Identify which cell holds the provided text, then report its (x, y) central coordinate. 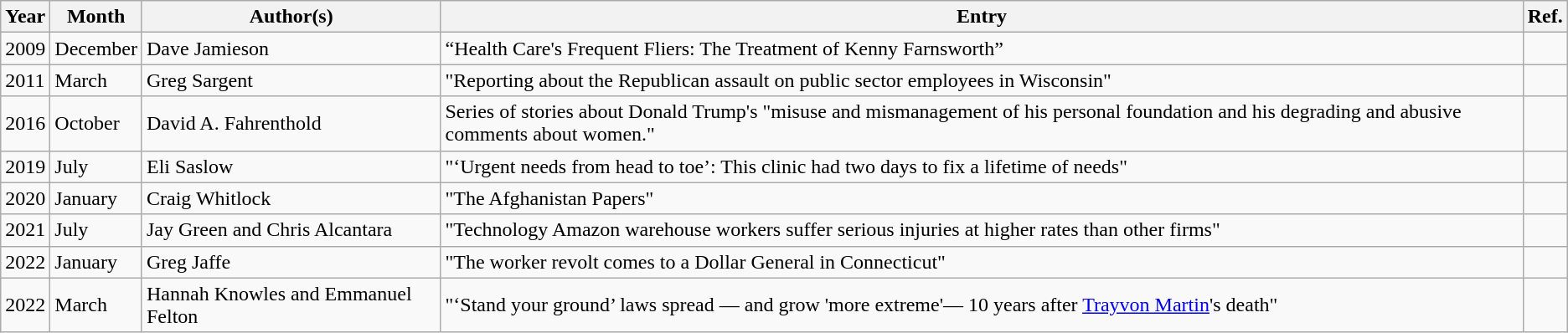
"Technology Amazon warehouse workers suffer serious injuries at higher rates than other firms" (982, 230)
2020 (25, 198)
Jay Green and Chris Alcantara (291, 230)
2016 (25, 124)
David A. Fahrenthold (291, 124)
Eli Saslow (291, 166)
Series of stories about Donald Trump's "misuse and mismanagement of his personal foundation and his degrading and abusive comments about women." (982, 124)
2009 (25, 49)
“Health Care's Frequent Fliers: The Treatment of Kenny Farnsworth” (982, 49)
Year (25, 17)
Craig Whitlock (291, 198)
Entry (982, 17)
December (96, 49)
Dave Jamieson (291, 49)
"Reporting about the Republican assault on public sector employees in Wisconsin" (982, 80)
"‘Stand your ground’ laws spread — and grow 'more extreme'— 10 years after Trayvon Martin's death" (982, 305)
Hannah Knowles and Emmanuel Felton (291, 305)
"The worker revolt comes to a Dollar General in Connecticut" (982, 262)
2019 (25, 166)
"The Afghanistan Papers" (982, 198)
Ref. (1545, 17)
"‘Urgent needs from head to toe’: This clinic had two days to fix a lifetime of needs" (982, 166)
Month (96, 17)
Author(s) (291, 17)
Greg Sargent (291, 80)
October (96, 124)
2021 (25, 230)
Greg Jaffe (291, 262)
2011 (25, 80)
